Detect which cell encompasses the target text, then output its (X, Y) center coordinate. 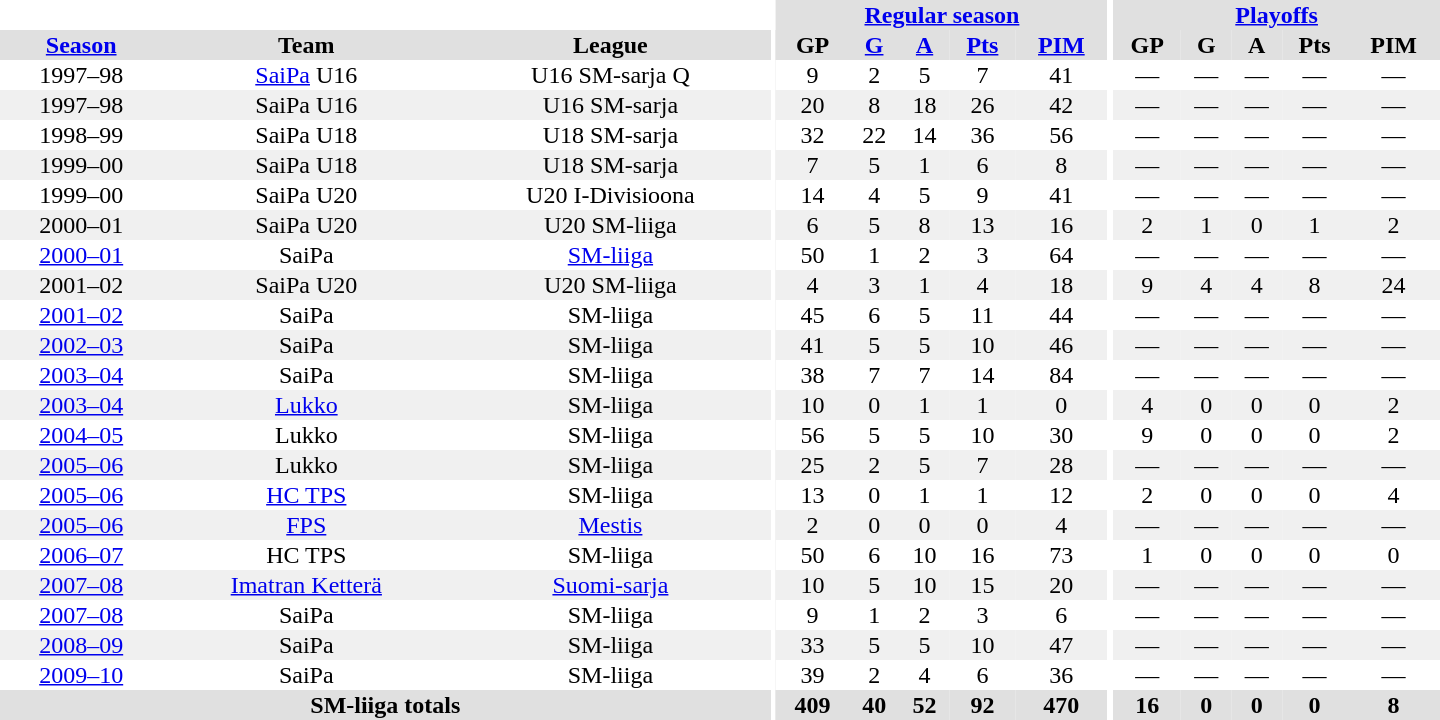
Playoffs (1276, 15)
22 (874, 135)
FPS (306, 525)
2002–03 (81, 345)
Team (306, 45)
64 (1062, 255)
47 (1062, 645)
1998–99 (81, 135)
38 (812, 375)
40 (874, 705)
28 (1062, 465)
2009–10 (81, 675)
25 (812, 465)
U16 SM-sarja (610, 105)
U20 I-Divisioona (610, 195)
32 (812, 135)
11 (982, 315)
45 (812, 315)
2006–07 (81, 555)
46 (1062, 345)
44 (1062, 315)
92 (982, 705)
39 (812, 675)
Season (81, 45)
Suomi-sarja (610, 585)
73 (1062, 555)
League (610, 45)
84 (1062, 375)
2008–09 (81, 645)
2004–05 (81, 435)
U16 SM-sarja Q (610, 75)
33 (812, 645)
52 (924, 705)
Regular season (942, 15)
470 (1062, 705)
42 (1062, 105)
26 (982, 105)
Mestis (610, 525)
12 (1062, 495)
SM-liiga totals (386, 705)
409 (812, 705)
30 (1062, 435)
24 (1394, 285)
Imatran Ketterä (306, 585)
15 (982, 585)
